Search for the cell housing the specified text and yield its (X, Y) center coordinate. 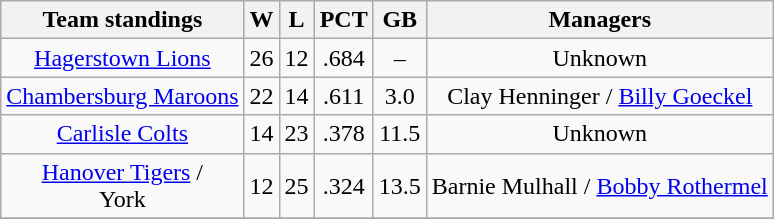
Carlisle Colts (122, 134)
.611 (344, 96)
22 (262, 96)
– (400, 58)
Chambersburg Maroons (122, 96)
Barnie Mulhall / Bobby Rothermel (600, 186)
23 (296, 134)
.378 (344, 134)
Team standings (122, 20)
PCT (344, 20)
11.5 (400, 134)
.684 (344, 58)
13.5 (400, 186)
Clay Henninger / Billy Goeckel (600, 96)
L (296, 20)
W (262, 20)
.324 (344, 186)
GB (400, 20)
3.0 (400, 96)
Hanover Tigers /York (122, 186)
26 (262, 58)
25 (296, 186)
Hagerstown Lions (122, 58)
Managers (600, 20)
